Scan for the cell matching the given text and deliver its (X, Y) coordinate at center. 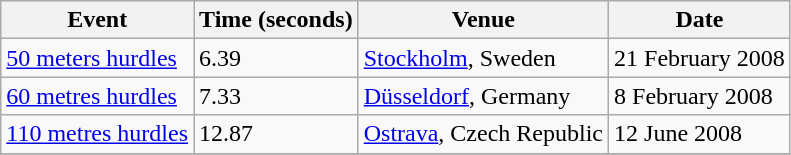
12.87 (276, 134)
60 metres hurdles (98, 96)
50 meters hurdles (98, 58)
Venue (483, 20)
6.39 (276, 58)
21 February 2008 (700, 58)
Düsseldorf, Germany (483, 96)
Ostrava, Czech Republic (483, 134)
Date (700, 20)
8 February 2008 (700, 96)
Time (seconds) (276, 20)
Stockholm, Sweden (483, 58)
7.33 (276, 96)
12 June 2008 (700, 134)
110 metres hurdles (98, 134)
Event (98, 20)
